For the text-containing cell, return its midpoint in (X, Y) coordinate format. 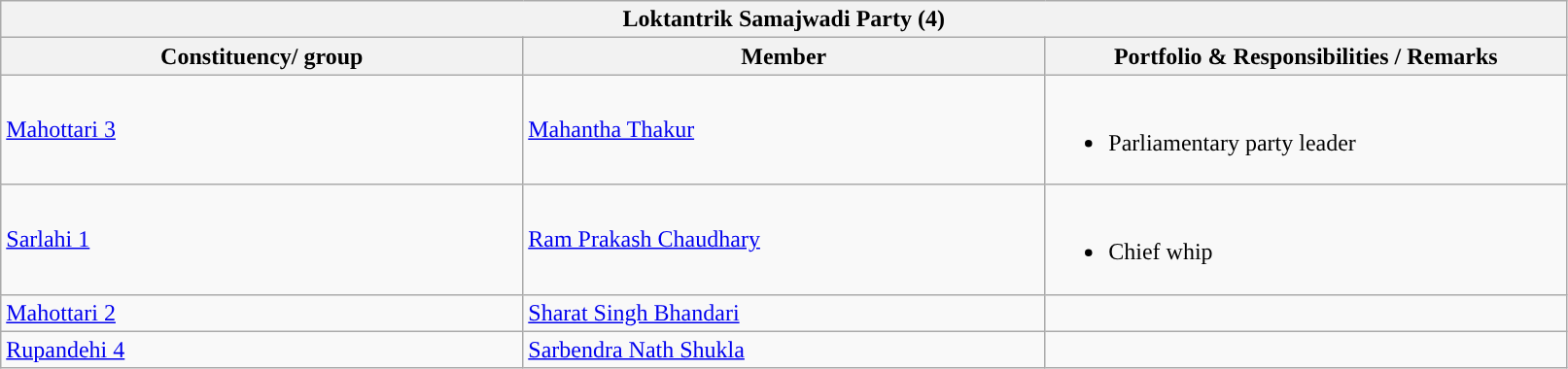
Member (784, 56)
Rupandehi 4 (262, 350)
Sharat Singh Bhandari (784, 313)
Mahottari 2 (262, 313)
Parliamentary party leader (1307, 130)
Constituency/ group (262, 56)
Chief whip (1307, 239)
Sarbendra Nath Shukla (784, 350)
Loktantrik Samajwadi Party (4) (784, 19)
Portfolio & Responsibilities / Remarks (1307, 56)
Sarlahi 1 (262, 239)
Mahantha Thakur (784, 130)
Ram Prakash Chaudhary (784, 239)
Mahottari 3 (262, 130)
